Capture the cell that displays the provided text and extract its (X, Y) central coordinate. 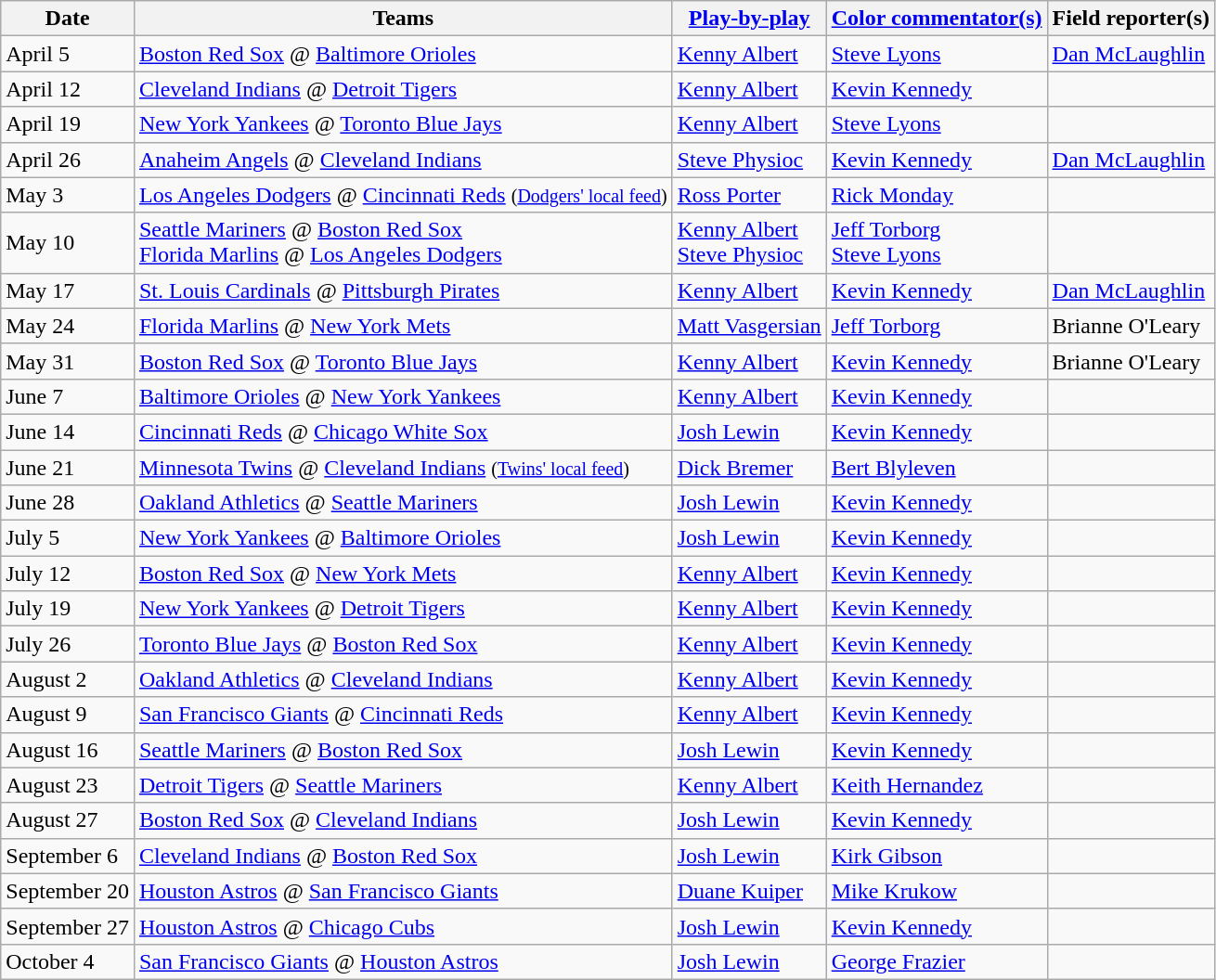
New York Yankees @ Toronto Blue Jays (403, 124)
Ross Porter (749, 195)
Dick Bremer (749, 467)
April 12 (68, 89)
September 6 (68, 856)
Color commentator(s) (937, 19)
July 12 (68, 574)
Seattle Mariners @ Boston Red SoxFlorida Marlins @ Los Angeles Dodgers (403, 243)
Duane Kuiper (749, 891)
Seattle Mariners @ Boston Red Sox (403, 750)
Boston Red Sox @ Baltimore Orioles (403, 54)
Kenny AlbertSteve Physioc (749, 243)
July 26 (68, 644)
Rick Monday (937, 195)
April 19 (68, 124)
Anaheim Angels @ Cleveland Indians (403, 160)
Jeff TorborgSteve Lyons (937, 243)
Houston Astros @ Chicago Cubs (403, 926)
September 20 (68, 891)
George Frazier (937, 961)
Teams (403, 19)
Bert Blyleven (937, 467)
August 23 (68, 785)
June 28 (68, 503)
April 26 (68, 160)
June 7 (68, 396)
May 24 (68, 326)
September 27 (68, 926)
May 3 (68, 195)
June 14 (68, 432)
Oakland Athletics @ Cleveland Indians (403, 679)
Boston Red Sox @ Toronto Blue Jays (403, 361)
June 21 (68, 467)
Cincinnati Reds @ Chicago White Sox (403, 432)
August 2 (68, 679)
Florida Marlins @ New York Mets (403, 326)
Date (68, 19)
August 16 (68, 750)
Matt Vasgersian (749, 326)
May 17 (68, 290)
Play-by-play (749, 19)
Keith Hernandez (937, 785)
Houston Astros @ San Francisco Giants (403, 891)
May 10 (68, 243)
Baltimore Orioles @ New York Yankees (403, 396)
Cleveland Indians @ Boston Red Sox (403, 856)
Jeff Torborg (937, 326)
Cleveland Indians @ Detroit Tigers (403, 89)
July 5 (68, 538)
May 31 (68, 361)
Field reporter(s) (1131, 19)
Boston Red Sox @ Cleveland Indians (403, 820)
New York Yankees @ Baltimore Orioles (403, 538)
October 4 (68, 961)
St. Louis Cardinals @ Pittsburgh Pirates (403, 290)
New York Yankees @ Detroit Tigers (403, 609)
Detroit Tigers @ Seattle Mariners (403, 785)
August 27 (68, 820)
Oakland Athletics @ Seattle Mariners (403, 503)
San Francisco Giants @ Cincinnati Reds (403, 715)
Steve Physioc (749, 160)
Minnesota Twins @ Cleveland Indians (Twins' local feed) (403, 467)
August 9 (68, 715)
Los Angeles Dodgers @ Cincinnati Reds (Dodgers' local feed) (403, 195)
Kirk Gibson (937, 856)
Toronto Blue Jays @ Boston Red Sox (403, 644)
Mike Krukow (937, 891)
July 19 (68, 609)
April 5 (68, 54)
Boston Red Sox @ New York Mets (403, 574)
San Francisco Giants @ Houston Astros (403, 961)
